Search for the cell housing the specified text and yield its (X, Y) center coordinate. 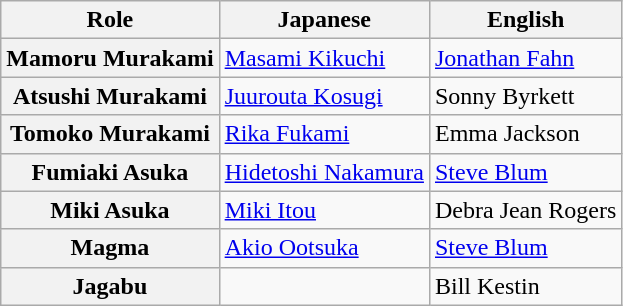
Role (110, 20)
Jonathan Fahn (525, 58)
Emma Jackson (525, 134)
Mamoru Murakami (110, 58)
Masami Kikuchi (324, 58)
Jagabu (110, 286)
Rika Fukami (324, 134)
Tomoko Murakami (110, 134)
Hidetoshi Nakamura (324, 172)
Magma (110, 248)
Sonny Byrkett (525, 96)
Juurouta Kosugi (324, 96)
Fumiaki Asuka (110, 172)
Miki Asuka (110, 210)
Akio Ootsuka (324, 248)
Miki Itou (324, 210)
English (525, 20)
Atsushi Murakami (110, 96)
Bill Kestin (525, 286)
Japanese (324, 20)
Debra Jean Rogers (525, 210)
